Provide the (X, Y) coordinate of the cell's center where the given text is located.  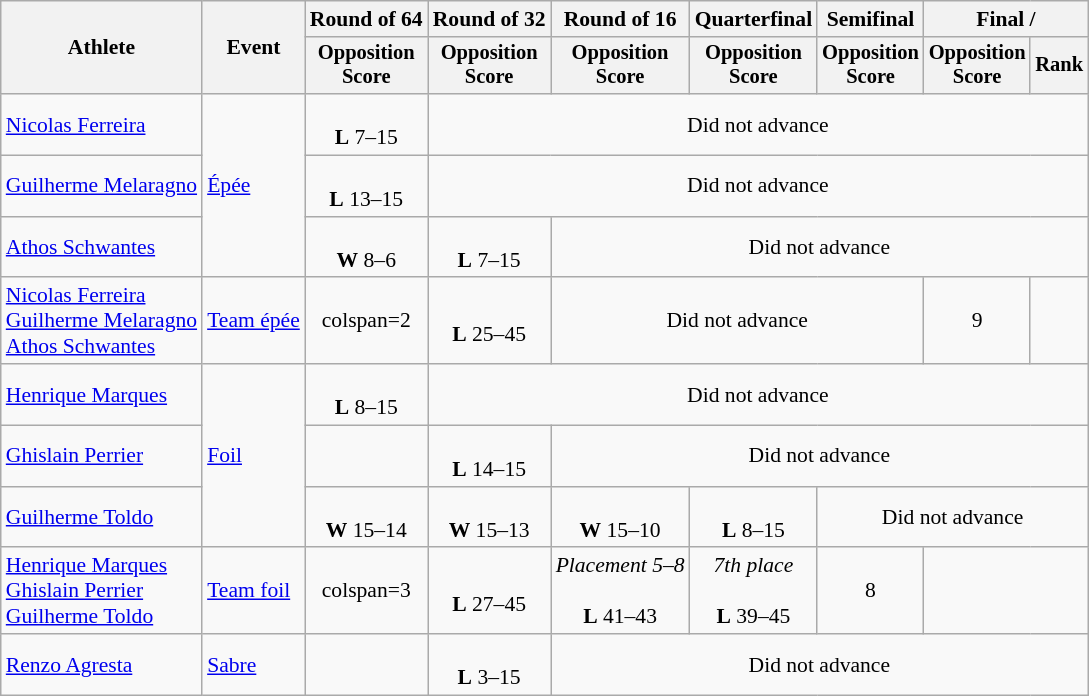
Round of 32 (490, 19)
Guilherme Melaragno (102, 186)
Athos Schwantes (102, 248)
L 27–45 (490, 592)
Round of 16 (620, 19)
Quarterfinal (754, 19)
Athlete (102, 48)
Event (254, 48)
W 8–6 (366, 248)
Final / (1006, 19)
L 25–45 (490, 322)
Placement 5–8L 41–43 (620, 592)
7th placeL 39–45 (754, 592)
W 15–13 (490, 518)
Team foil (254, 592)
W 15–10 (620, 518)
Semifinal (870, 19)
Épée (254, 186)
colspan=3 (366, 592)
Foil (254, 456)
Ghislain Perrier (102, 456)
colspan=2 (366, 322)
9 (978, 322)
Rank (1059, 66)
Sabre (254, 664)
Renzo Agresta (102, 664)
L 3–15 (490, 664)
8 (870, 592)
Henrique MarquesGhislain PerrierGuilherme Toldo (102, 592)
Guilherme Toldo (102, 518)
L 13–15 (366, 186)
Team épée (254, 322)
Round of 64 (366, 19)
Henrique Marques (102, 394)
L 14–15 (490, 456)
Nicolas FerreiraGuilherme MelaragnoAthos Schwantes (102, 322)
W 15–14 (366, 518)
Nicolas Ferreira (102, 124)
